Determine the [X, Y] coordinate at the center of the cell enclosing the given text.  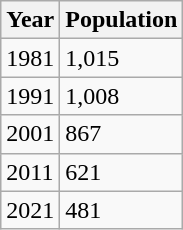
2021 [30, 210]
1981 [30, 58]
Population [122, 20]
1,015 [122, 58]
621 [122, 172]
1,008 [122, 96]
481 [122, 210]
867 [122, 134]
Year [30, 20]
1991 [30, 96]
2001 [30, 134]
2011 [30, 172]
